Find where the given text appears and provide that cell's center as (x, y) coordinate. 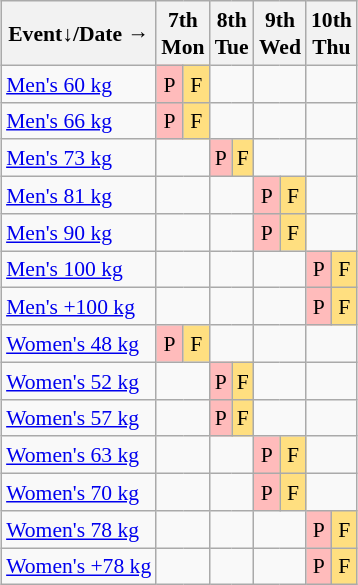
Men's 66 kg (78, 120)
Women's 70 kg (78, 492)
10thThu (332, 33)
Men's 81 kg (78, 194)
Event↓/Date → (78, 33)
7thMon (182, 33)
9thWed (280, 33)
Men's 60 kg (78, 84)
Men's 100 kg (78, 268)
Men's 73 kg (78, 158)
Women's 57 kg (78, 418)
Men's +100 kg (78, 306)
Men's 90 kg (78, 232)
8thTue (232, 33)
Women's 48 kg (78, 344)
Women's +78 kg (78, 566)
Women's 52 kg (78, 380)
Women's 78 kg (78, 528)
Women's 63 kg (78, 454)
